For the text-containing cell, return its midpoint in [X, Y] coordinate format. 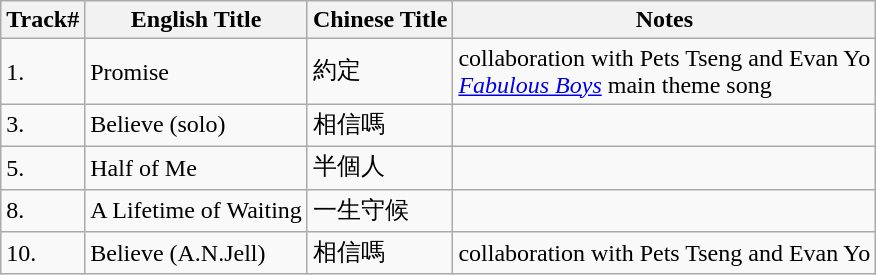
English Title [196, 20]
10. [43, 254]
Notes [664, 20]
5. [43, 168]
collaboration with Pets Tseng and Evan YoFabulous Boys main theme song [664, 72]
Chinese Title [380, 20]
Track# [43, 20]
Believe (A.N.Jell) [196, 254]
collaboration with Pets Tseng and Evan Yo [664, 254]
Promise [196, 72]
3. [43, 126]
A Lifetime of Waiting [196, 210]
Half of Me [196, 168]
半個人 [380, 168]
8. [43, 210]
1. [43, 72]
約定 [380, 72]
一生守候 [380, 210]
Believe (solo) [196, 126]
